Output the (X, Y) coordinate of the center of the cell containing the given text.  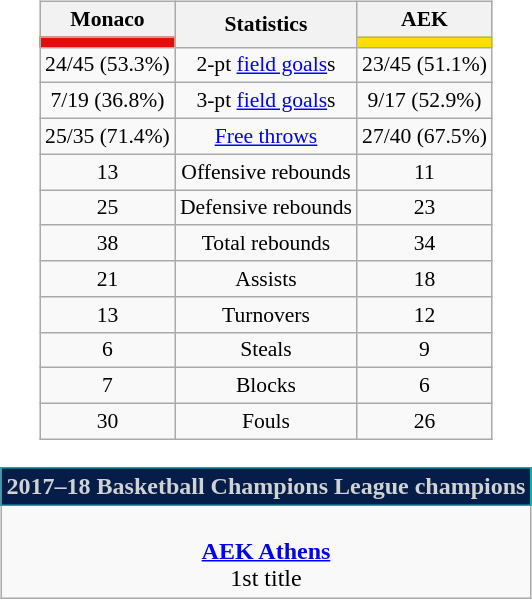
3-pt field goalss (266, 101)
38 (108, 243)
Blocks (266, 386)
2017–18 Basketball Champions League champions (266, 486)
Offensive rebounds (266, 172)
Assists (266, 279)
Free throws (266, 136)
9 (424, 350)
23/45 (51.1%) (424, 65)
27/40 (67.5%) (424, 136)
Fouls (266, 421)
26 (424, 421)
11 (424, 172)
Turnovers (266, 314)
Defensive rebounds (266, 208)
AEK Athens1st title (266, 551)
24/45 (53.3%) (108, 65)
Statistics (266, 24)
9/17 (52.9%) (424, 101)
12 (424, 314)
AEK (424, 19)
34 (424, 243)
7/19 (36.8%) (108, 101)
2-pt field goalss (266, 65)
Total rebounds (266, 243)
7 (108, 386)
30 (108, 421)
25 (108, 208)
25/35 (71.4%) (108, 136)
Monaco (108, 19)
23 (424, 208)
Steals (266, 350)
21 (108, 279)
18 (424, 279)
